Provide the [X, Y] coordinate of the cell's center where the given text is located.  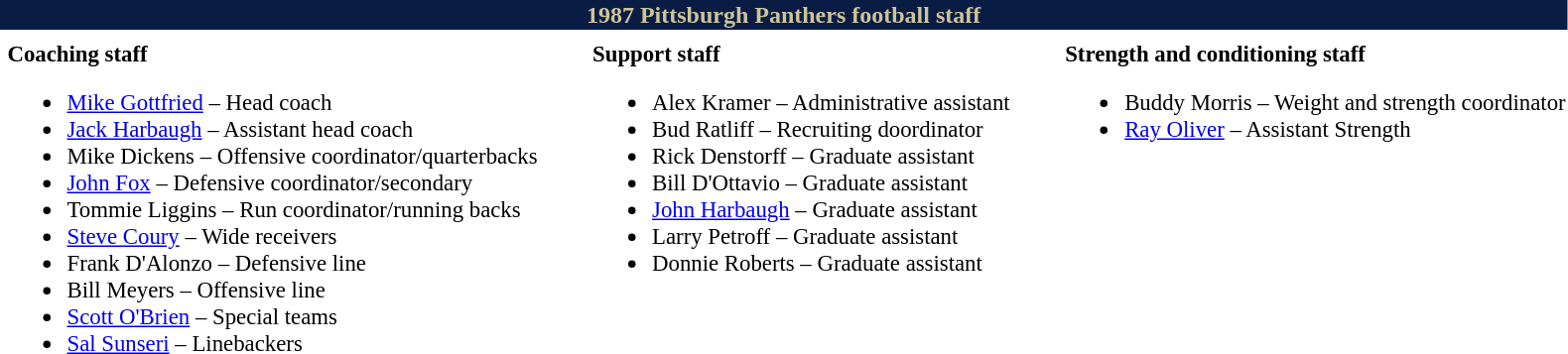
1987 Pittsburgh Panthers football staff [784, 15]
